Output the [x, y] coordinate of the center of the cell containing the given text.  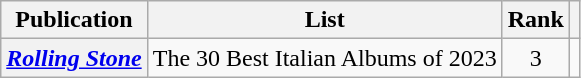
The 30 Best Italian Albums of 2023 [324, 58]
Publication [74, 20]
Rolling Stone [74, 58]
List [324, 20]
3 [536, 58]
Rank [536, 20]
